Find where the given text appears and provide that cell's center as [X, Y] coordinate. 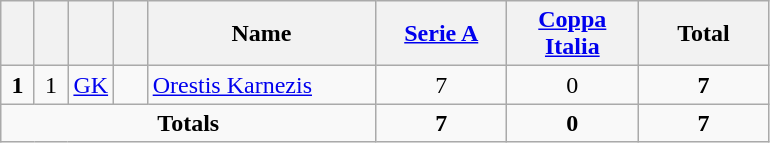
Name [262, 34]
Orestis Karnezis [262, 85]
Total [704, 34]
Serie A [442, 34]
Totals [188, 123]
Coppa Italia [572, 34]
GK [91, 85]
